From the cell containing the given text, extract its center point as [x, y] coordinate. 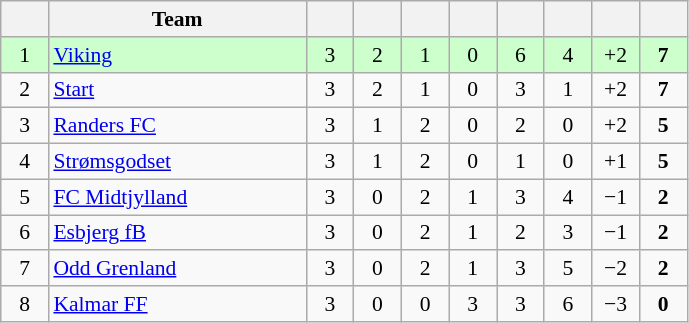
+1 [616, 162]
Randers FC [177, 126]
FC Midtjylland [177, 197]
Odd Grenland [177, 269]
8 [25, 304]
Esbjerg fB [177, 233]
Start [177, 90]
Viking [177, 55]
−3 [616, 304]
−2 [616, 269]
Kalmar FF [177, 304]
Strømsgodset [177, 162]
Team [177, 19]
